Detect which cell encompasses the target text, then output its [x, y] center coordinate. 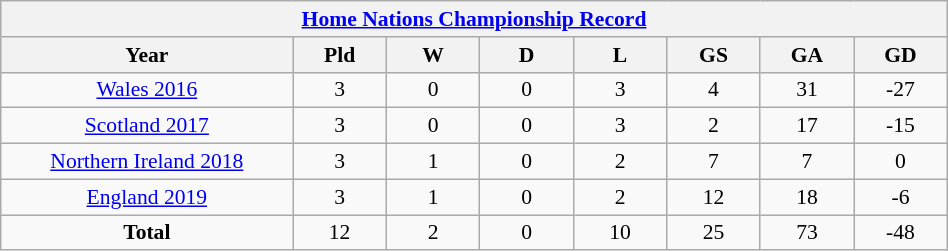
L [620, 55]
England 2019 [147, 197]
-48 [901, 233]
73 [806, 233]
18 [806, 197]
31 [806, 90]
4 [714, 90]
17 [806, 126]
Total [147, 233]
10 [620, 233]
GA [806, 55]
Wales 2016 [147, 90]
25 [714, 233]
D [526, 55]
GS [714, 55]
Year [147, 55]
Pld [340, 55]
-6 [901, 197]
GD [901, 55]
-27 [901, 90]
W [432, 55]
Northern Ireland 2018 [147, 162]
Scotland 2017 [147, 126]
Home Nations Championship Record [474, 19]
-15 [901, 126]
